Extract the (x, y) coordinate from the center of the cell holding the provided text.  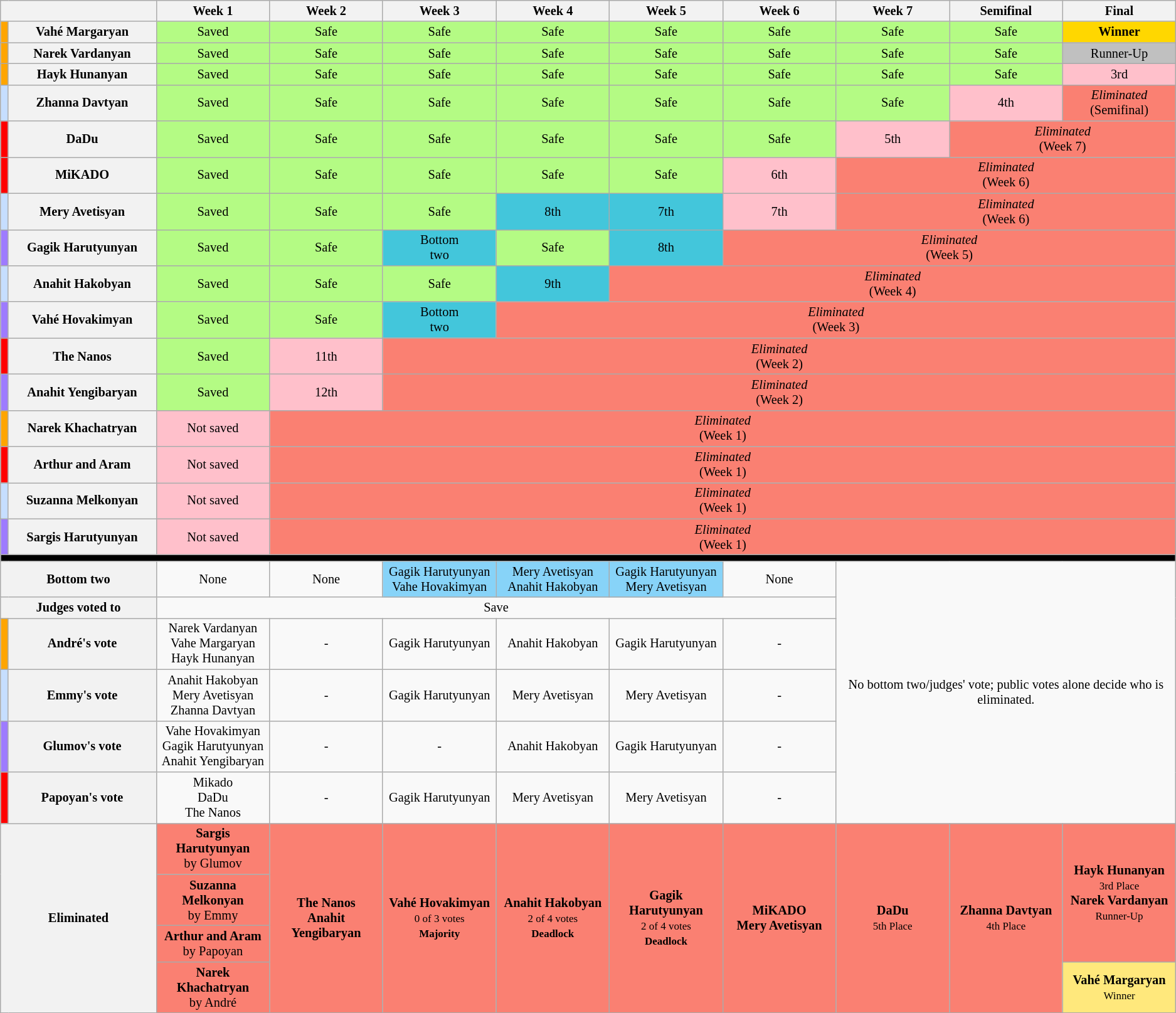
MiKADO (82, 175)
Arthur and Aramby Papoyan (213, 943)
Anahit Yengibaryan (82, 392)
Week 4 (553, 11)
Hayk Hunanyan (82, 74)
Emmy's vote (82, 695)
4th (1006, 103)
Winner (1119, 32)
Week 1 (213, 11)
12th (326, 392)
Hayk Hunanyan 3rd Place Narek Vardanyan Runner-Up (1119, 892)
Sargis Harutyunyan (82, 537)
Eliminated (78, 918)
Final (1119, 11)
Semifinal (1006, 11)
Zhanna Davtyan (82, 103)
The NanosAnahit Yengibaryan (326, 918)
MikadoDaDuThe Nanos (213, 797)
Week 2 (326, 11)
11th (326, 356)
Eliminated (Week 3) (836, 320)
Narek Khachatryan (82, 428)
Eliminated (Week 4) (893, 284)
Bottom two (78, 579)
Glumov's vote (82, 746)
9th (553, 284)
Eliminated (Week 5) (950, 248)
Narek Vardanyan (82, 53)
Arthur and Aram (82, 465)
Week 6 (779, 11)
Eliminated (Semifinal) (1119, 103)
Eliminated (Week 7) (1062, 139)
Gagik Harutyunyan2 of 4 votes Deadlock (666, 918)
No bottom two/judges' vote; public votes alone decide who is eliminated. (1006, 692)
Papoyan's vote (82, 797)
Zhanna Davtyan 4th Place (1006, 918)
Week 3 (439, 11)
Vahe HovakimyanGagik HarutyunyanAnahit Yengibaryan (213, 746)
Judges voted to (78, 608)
DaDu 5th Place (893, 918)
Narek Khachatryanby André (213, 987)
5th (893, 139)
Week 5 (666, 11)
Suzanna Melkonyanby Emmy (213, 900)
Week 7 (893, 11)
Anahit Hakobyan2 of 4 votes Deadlock (553, 918)
The Nanos (82, 356)
Vahé Margaryan Winner (1119, 987)
Sargis Harutyunyanby Glumov (213, 849)
Mery AvetisyanAnahit Hakobyan (553, 579)
Vahé Margaryan (82, 32)
Vahé Hovakimyan0 of 3 votes Majority (439, 918)
3rd (1119, 74)
Vahé Hovakimyan (82, 320)
Runner-Up (1119, 53)
MiKADOMery Avetisyan (779, 918)
Narek VardanyanVahe MargaryanHayk Hunanyan (213, 644)
Suzanna Melkonyan (82, 501)
6th (779, 175)
André's vote (82, 644)
Gagik HarutyunyanMery Avetisyan (666, 579)
DaDu (82, 139)
Anahit HakobyanMery AvetisyanZhanna Davtyan (213, 695)
Save (496, 608)
Gagik HarutyunyanVahe Hovakimyan (439, 579)
